Provide the [X, Y] coordinate of the cell's center where the given text is located.  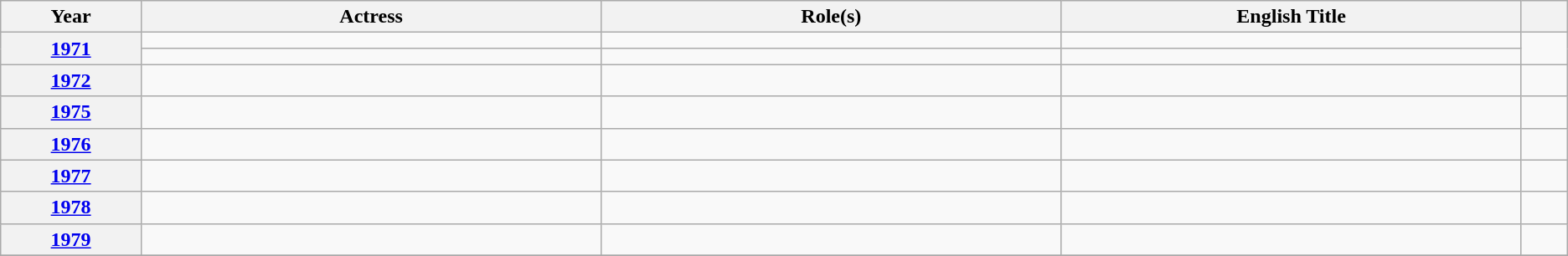
Actress [370, 17]
Role(s) [831, 17]
1972 [71, 80]
English Title [1292, 17]
1977 [71, 176]
Year [71, 17]
1978 [71, 207]
1976 [71, 144]
1979 [71, 239]
1975 [71, 112]
1971 [71, 49]
